Identify which cell holds the provided text, then report its [X, Y] central coordinate. 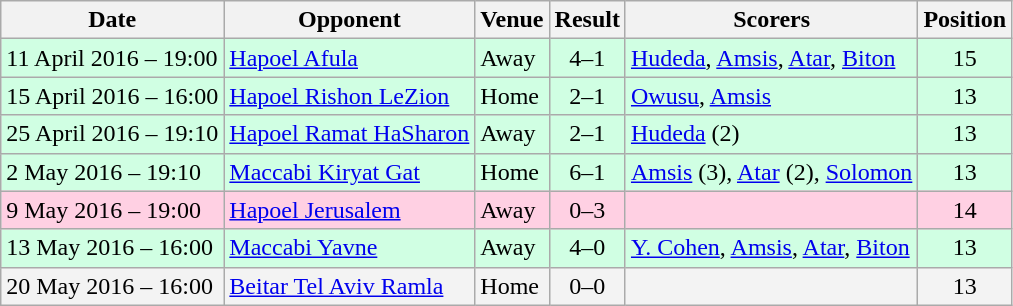
Hapoel Rishon LeZion [350, 96]
Position [965, 20]
Beitar Tel Aviv Ramla [350, 286]
14 [965, 210]
Hudeda, Amsis, Atar, Biton [771, 58]
0–3 [587, 210]
25 April 2016 – 19:10 [112, 134]
Opponent [350, 20]
Y. Cohen, Amsis, Atar, Biton [771, 248]
Maccabi Kiryat Gat [350, 172]
Scorers [771, 20]
4–0 [587, 248]
Amsis (3), Atar (2), Solomon [771, 172]
11 April 2016 – 19:00 [112, 58]
Hapoel Ramat HaSharon [350, 134]
2 May 2016 – 19:10 [112, 172]
15 April 2016 – 16:00 [112, 96]
4–1 [587, 58]
20 May 2016 – 16:00 [112, 286]
15 [965, 58]
Hudeda (2) [771, 134]
13 May 2016 – 16:00 [112, 248]
9 May 2016 – 19:00 [112, 210]
Venue [512, 20]
Hapoel Jerusalem [350, 210]
Hapoel Afula [350, 58]
Result [587, 20]
Date [112, 20]
Owusu, Amsis [771, 96]
Maccabi Yavne [350, 248]
0–0 [587, 286]
6–1 [587, 172]
